For the text-containing cell, return its midpoint in [x, y] coordinate format. 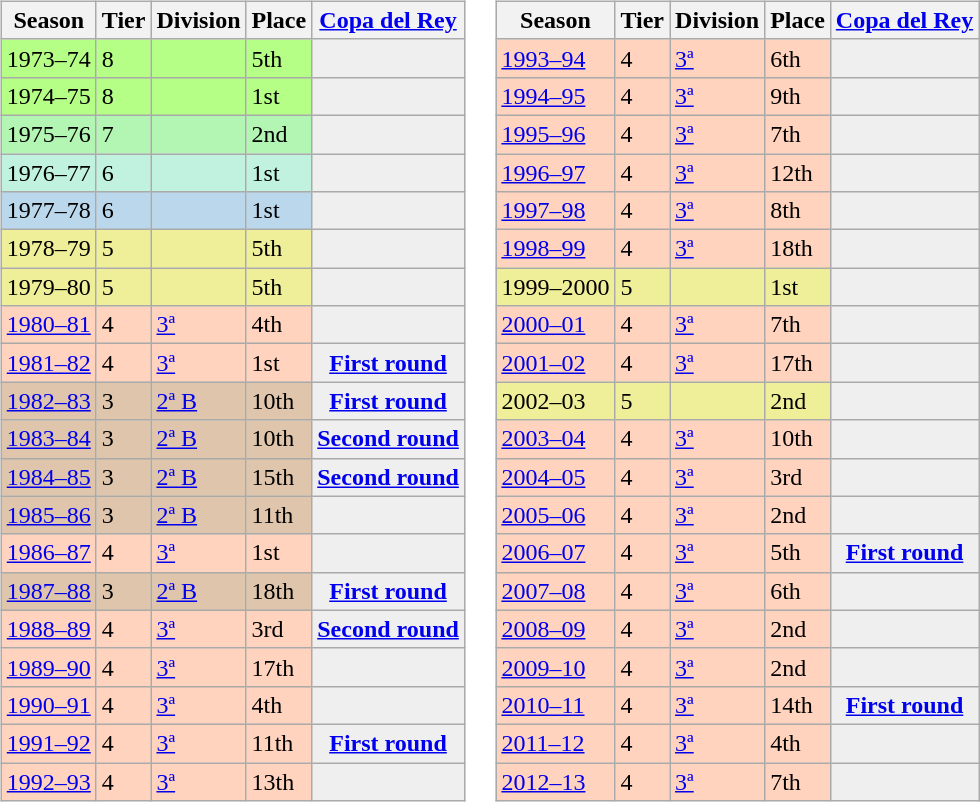
1996–97 [556, 173]
1981–82 [48, 363]
2006–07 [556, 553]
1987–88 [48, 591]
2003–04 [556, 439]
1982–83 [48, 401]
1984–85 [48, 477]
2005–06 [556, 515]
1977–78 [48, 211]
1978–79 [48, 249]
1998–99 [556, 249]
1991–92 [48, 743]
1995–96 [556, 134]
2004–05 [556, 477]
1993–94 [556, 58]
1992–93 [48, 781]
14th [798, 705]
7 [124, 134]
1979–80 [48, 287]
2009–10 [556, 667]
15th [279, 477]
1990–91 [48, 705]
1973–74 [48, 58]
1988–89 [48, 629]
1974–75 [48, 96]
1983–84 [48, 439]
1975–76 [48, 134]
9th [798, 96]
2010–11 [556, 705]
2001–02 [556, 363]
1985–86 [48, 515]
1980–81 [48, 325]
8th [798, 211]
12th [798, 173]
2012–13 [556, 781]
2002–03 [556, 401]
1976–77 [48, 173]
1999–2000 [556, 287]
1989–90 [48, 667]
1994–95 [556, 96]
2000–01 [556, 325]
1986–87 [48, 553]
2011–12 [556, 743]
2007–08 [556, 591]
13th [279, 781]
2008–09 [556, 629]
1997–98 [556, 211]
